Output the [X, Y] coordinate of the center of the cell containing the given text.  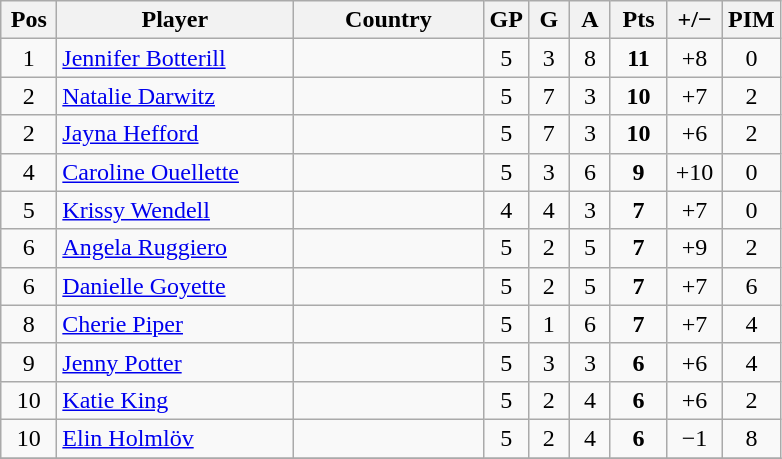
G [548, 20]
Danielle Goyette [175, 286]
Player [175, 20]
Krissy Wendell [175, 210]
Pos [29, 20]
+/− [695, 20]
Natalie Darwitz [175, 96]
Pts [638, 20]
11 [638, 58]
Country [388, 20]
Cherie Piper [175, 324]
Jayna Hefford [175, 134]
+9 [695, 248]
Caroline Ouellette [175, 172]
+8 [695, 58]
Katie King [175, 400]
GP [506, 20]
Elin Holmlöv [175, 438]
PIM [752, 20]
Angela Ruggiero [175, 248]
+10 [695, 172]
Jenny Potter [175, 362]
A [590, 20]
Jennifer Botterill [175, 58]
−1 [695, 438]
